Locate the cell with the specified text and output its [X, Y] center coordinate. 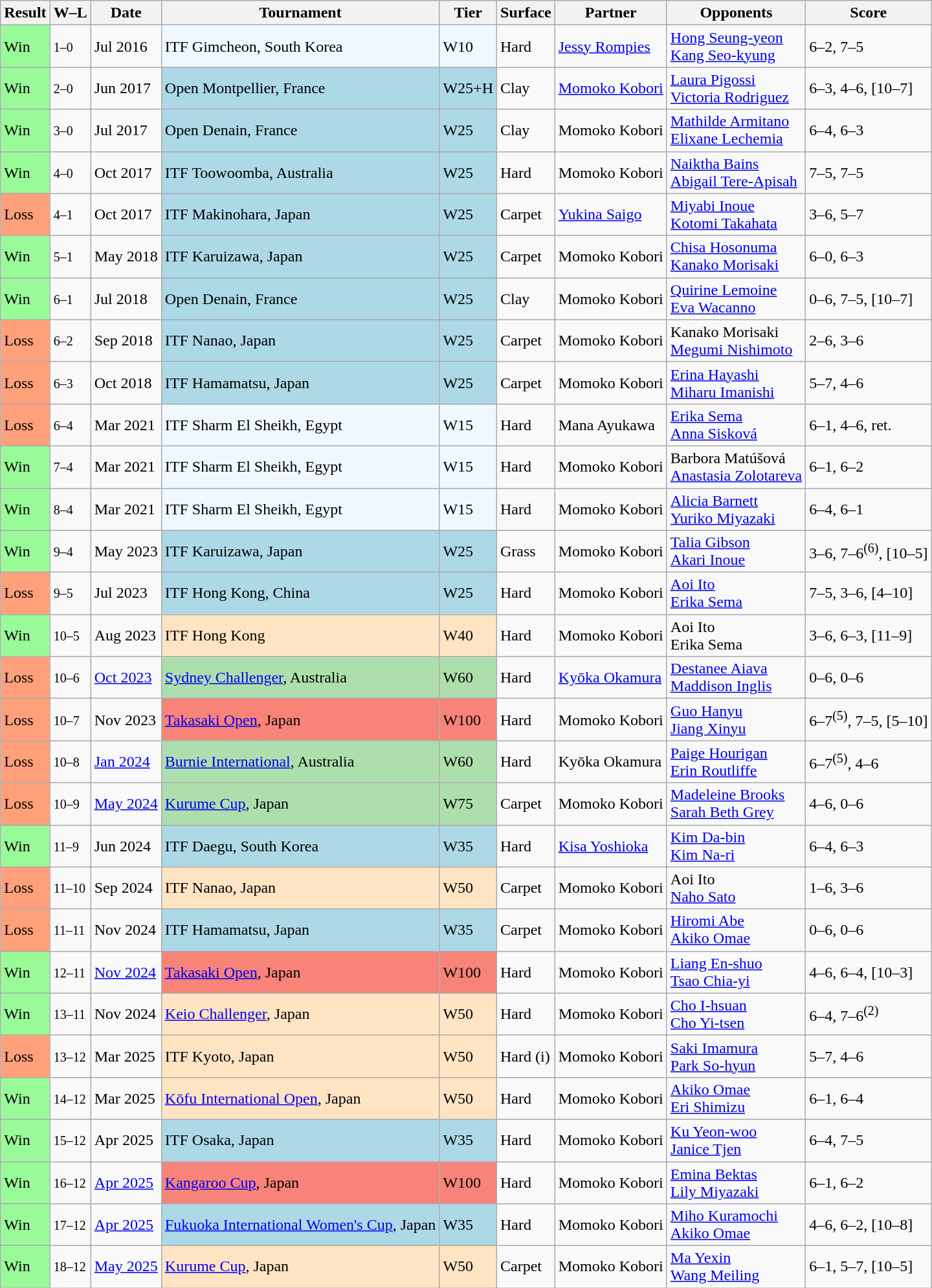
Erina Hayashi Miharu Imanishi [736, 383]
7–5, 3–6, [4–10] [869, 594]
6–4, 7–5 [869, 1140]
Akiko Omae Eri Shimizu [736, 1098]
14–12 [70, 1098]
Jun 2024 [126, 846]
Fukuoka International Women's Cup, Japan [300, 1225]
Hiromi Abe Akiko Omae [736, 930]
Result [25, 13]
15–12 [70, 1140]
May 2018 [126, 256]
11–11 [70, 930]
11–9 [70, 846]
W40 [469, 635]
W10 [469, 47]
ITF Gimcheon, South Korea [300, 47]
Cho I-hsuan Cho Yi-tsen [736, 1014]
Naiktha Bains Abigail Tere-Apisah [736, 172]
6–7(5), 7–5, [5–10] [869, 719]
2–0 [70, 88]
Mathilde Armitano Elixane Lechemia [736, 131]
Liang En-shuo Tsao Chia-yi [736, 972]
Hard (i) [526, 1056]
May 2025 [126, 1267]
6–1, 4–6, ret. [869, 424]
Ma Yexin Wang Meiling [736, 1267]
10–9 [70, 803]
18–12 [70, 1267]
Jan 2024 [126, 762]
Jun 2017 [126, 88]
Ku Yeon-woo Janice Tjen [736, 1140]
4–6, 6–2, [10–8] [869, 1225]
ITF Hong Kong, China [300, 594]
Guo Hanyu Jiang Xinyu [736, 719]
Open Montpellier, France [300, 88]
9–4 [70, 551]
12–11 [70, 972]
Nov 2023 [126, 719]
6–7(5), 4–6 [869, 762]
4–6, 6–4, [10–3] [869, 972]
ITF Hong Kong [300, 635]
Opponents [736, 13]
8–4 [70, 508]
ITF Makinohara, Japan [300, 215]
4–1 [70, 215]
16–12 [70, 1183]
ITF Toowoomba, Australia [300, 172]
3–6, 7–6(6), [10–5] [869, 551]
4–6, 0–6 [869, 803]
3–0 [70, 131]
May 2024 [126, 803]
2–6, 3–6 [869, 340]
ITF Osaka, Japan [300, 1140]
ITF Kyoto, Japan [300, 1056]
Paige Hourigan Erin Routliffe [736, 762]
Keio Challenger, Japan [300, 1014]
Tier [469, 13]
4–0 [70, 172]
Aoi Ito Naho Sato [736, 888]
Mana Ayukawa [611, 424]
Kanako Morisaki Megumi Nishimoto [736, 340]
Sep 2018 [126, 340]
6–1, 5–7, [10–5] [869, 1267]
13–12 [70, 1056]
5–1 [70, 256]
6–3, 4–6, [10–7] [869, 88]
Grass [526, 551]
Miho Kuramochi Akiko Omae [736, 1225]
Jul 2023 [126, 594]
9–5 [70, 594]
Jul 2017 [126, 131]
1–0 [70, 47]
3–6, 6–3, [11–9] [869, 635]
10–6 [70, 678]
Tournament [300, 13]
13–11 [70, 1014]
6–1, 6–4 [869, 1098]
10–8 [70, 762]
Barbora Matúšová Anastasia Zolotareva [736, 467]
May 2023 [126, 551]
W25+H [469, 88]
Talia Gibson Akari Inoue [736, 551]
Madeleine Brooks Sarah Beth Grey [736, 803]
Sydney Challenger, Australia [300, 678]
Jessy Rompies [611, 47]
Partner [611, 13]
3–6, 5–7 [869, 215]
Jul 2016 [126, 47]
6–2, 7–5 [869, 47]
Erika Sema Anna Sisková [736, 424]
Score [869, 13]
Miyabi Inoue Kotomi Takahata [736, 215]
6–0, 6–3 [869, 256]
W75 [469, 803]
Aug 2023 [126, 635]
Destanee Aiava Maddison Inglis [736, 678]
Chisa Hosonuma Kanako Morisaki [736, 256]
1–6, 3–6 [869, 888]
Oct 2023 [126, 678]
11–10 [70, 888]
Saki Imamura Park So-hyun [736, 1056]
Burnie International, Australia [300, 762]
ITF Daegu, South Korea [300, 846]
10–7 [70, 719]
6–4, 6–1 [869, 508]
6–1 [70, 299]
6–3 [70, 383]
6–4 [70, 424]
Emina Bektas Lily Miyazaki [736, 1183]
Quirine Lemoine Eva Wacanno [736, 299]
W–L [70, 13]
Sep 2024 [126, 888]
Kōfu International Open, Japan [300, 1098]
10–5 [70, 635]
Kisa Yoshioka [611, 846]
7–5, 7–5 [869, 172]
6–4, 7–6(2) [869, 1014]
Date [126, 13]
Jul 2018 [126, 299]
Oct 2018 [126, 383]
Kangaroo Cup, Japan [300, 1183]
17–12 [70, 1225]
7–4 [70, 467]
Laura Pigossi Victoria Rodriguez [736, 88]
Kim Da-bin Kim Na-ri [736, 846]
Alicia Barnett Yuriko Miyazaki [736, 508]
Yukina Saigo [611, 215]
Surface [526, 13]
Hong Seung-yeon Kang Seo-kyung [736, 47]
0–6, 7–5, [10–7] [869, 299]
6–2 [70, 340]
